Search for the cell housing the specified text and yield its (x, y) center coordinate. 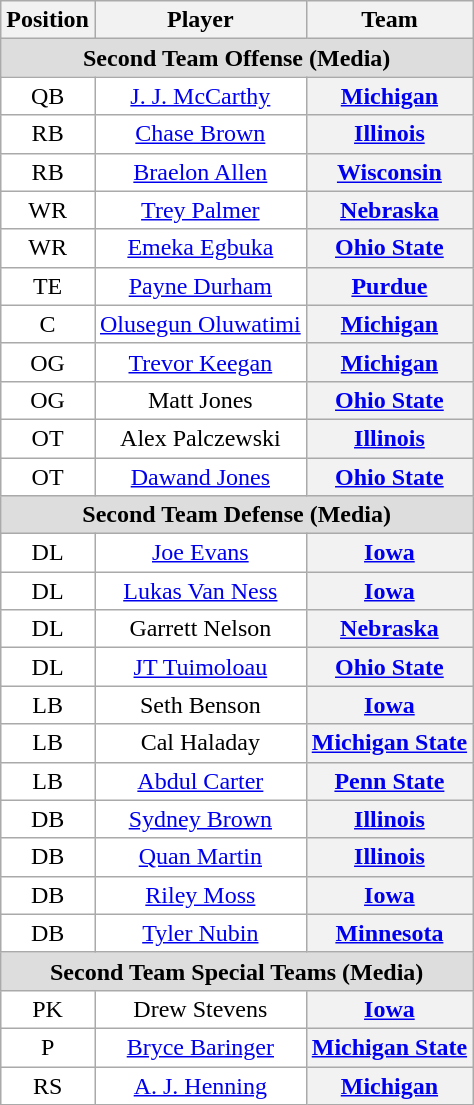
Wisconsin (389, 172)
Drew Stevens (200, 1009)
Sydney Brown (200, 819)
J. J. McCarthy (200, 96)
Abdul Carter (200, 781)
Payne Durham (200, 286)
Bryce Baringer (200, 1047)
Second Team Special Teams (Media) (237, 971)
QB (48, 96)
Position (48, 20)
Alex Palczewski (200, 438)
Tyler Nubin (200, 933)
Dawand Jones (200, 477)
Minnesota (389, 933)
P (48, 1047)
Purdue (389, 286)
Team (389, 20)
A. J. Henning (200, 1085)
Olusegun Oluwatimi (200, 324)
Riley Moss (200, 895)
Player (200, 20)
Second Team Defense (Media) (237, 515)
C (48, 324)
Matt Jones (200, 400)
TE (48, 286)
Second Team Offense (Media) (237, 58)
Trevor Keegan (200, 362)
Emeka Egbuka (200, 248)
Penn State (389, 781)
Joe Evans (200, 553)
Cal Haladay (200, 743)
Seth Benson (200, 705)
RS (48, 1085)
Braelon Allen (200, 172)
Lukas Van Ness (200, 591)
Chase Brown (200, 134)
Quan Martin (200, 857)
PK (48, 1009)
Garrett Nelson (200, 629)
Trey Palmer (200, 210)
JT Tuimoloau (200, 667)
